Identify which cell holds the provided text, then report its (x, y) central coordinate. 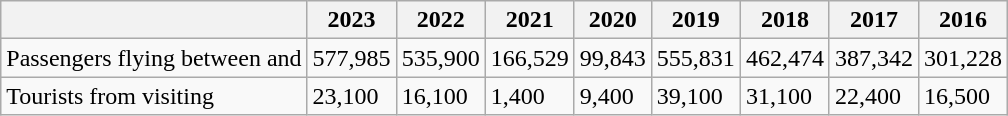
31,100 (784, 96)
Tourists from visiting (154, 96)
Passengers flying between and (154, 58)
23,100 (352, 96)
2020 (612, 20)
39,100 (696, 96)
22,400 (874, 96)
2018 (784, 20)
535,900 (440, 58)
16,100 (440, 96)
301,228 (964, 58)
2022 (440, 20)
99,843 (612, 58)
2017 (874, 20)
577,985 (352, 58)
2023 (352, 20)
9,400 (612, 96)
1,400 (530, 96)
555,831 (696, 58)
462,474 (784, 58)
387,342 (874, 58)
2016 (964, 20)
2019 (696, 20)
166,529 (530, 58)
16,500 (964, 96)
2021 (530, 20)
